Search for the cell housing the specified text and yield its (x, y) center coordinate. 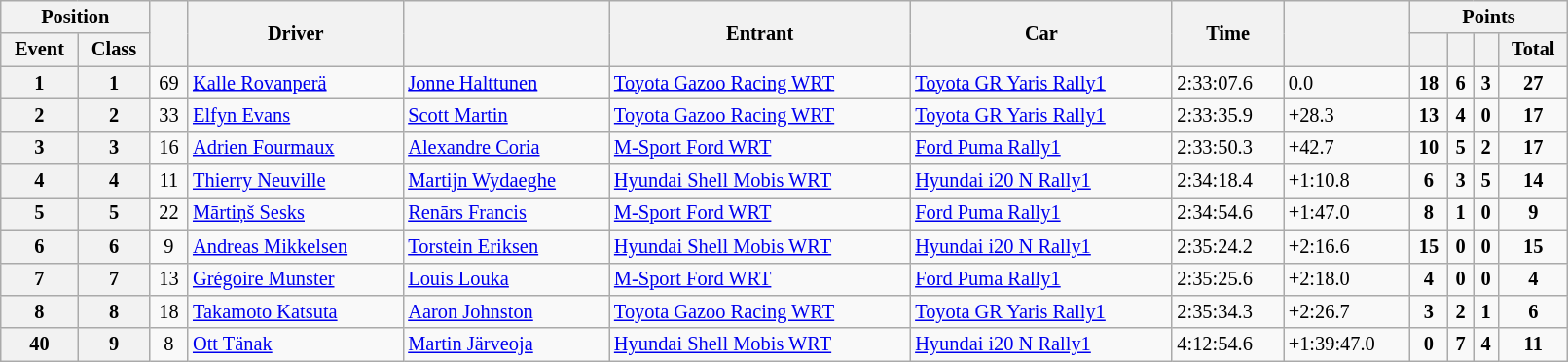
Kalle Rovanperä (296, 83)
Jonne Halttunen (506, 83)
0.0 (1347, 83)
+1:10.8 (1347, 181)
Entrant (759, 33)
69 (169, 83)
4:12:54.6 (1227, 344)
2:33:35.9 (1227, 115)
Thierry Neuville (296, 181)
Elfyn Evans (296, 115)
2:35:25.6 (1227, 279)
40 (39, 344)
+42.7 (1347, 148)
Louis Louka (506, 279)
Car (1041, 33)
10 (1429, 148)
2:34:54.6 (1227, 213)
22 (169, 213)
Torstein Eriksen (506, 246)
Renārs Francis (506, 213)
+2:26.7 (1347, 311)
+1:47.0 (1347, 213)
Grégoire Munster (296, 279)
Adrien Fourmaux (296, 148)
+2:16.6 (1347, 246)
14 (1534, 181)
+2:18.0 (1347, 279)
2:35:24.2 (1227, 246)
Takamoto Katsuta (296, 311)
2:33:50.3 (1227, 148)
2:35:34.3 (1227, 311)
Total (1534, 50)
27 (1534, 83)
Driver (296, 33)
Aaron Johnston (506, 311)
Martin Järveoja (506, 344)
Martijn Wydaeghe (506, 181)
Andreas Mikkelsen (296, 246)
Time (1227, 33)
Class (114, 50)
Event (39, 50)
Position (76, 17)
Mārtiņš Sesks (296, 213)
2:33:07.6 (1227, 83)
Ott Tänak (296, 344)
16 (169, 148)
+1:39:47.0 (1347, 344)
2:34:18.4 (1227, 181)
Scott Martin (506, 115)
Alexandre Coria (506, 148)
+28.3 (1347, 115)
Points (1489, 17)
33 (169, 115)
